Determine the (x, y) coordinate at the center of the cell enclosing the given text.  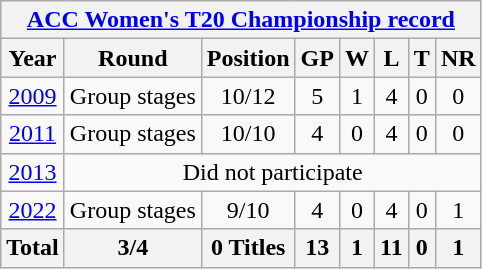
2022 (33, 210)
Did not participate (272, 172)
Round (132, 58)
11 (392, 248)
9/10 (248, 210)
T (422, 58)
13 (317, 248)
3/4 (132, 248)
Year (33, 58)
0 Titles (248, 248)
2013 (33, 172)
Position (248, 58)
2009 (33, 96)
2011 (33, 134)
10/12 (248, 96)
NR (458, 58)
10/10 (248, 134)
L (392, 58)
ACC Women's T20 Championship record (241, 20)
Total (33, 248)
5 (317, 96)
GP (317, 58)
W (356, 58)
